Locate the cell with the specified text and output its (x, y) center coordinate. 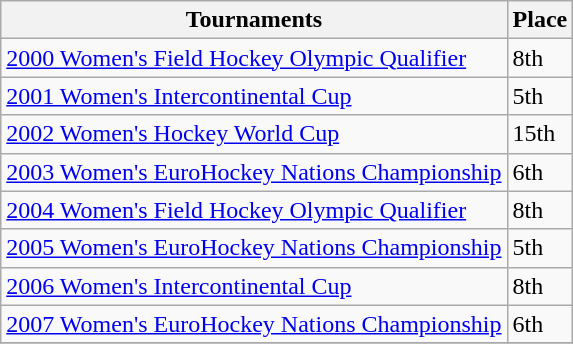
2005 Women's EuroHockey Nations Championship (254, 248)
2000 Women's Field Hockey Olympic Qualifier (254, 58)
2001 Women's Intercontinental Cup (254, 96)
2003 Women's EuroHockey Nations Championship (254, 172)
15th (540, 134)
2006 Women's Intercontinental Cup (254, 286)
Tournaments (254, 20)
2004 Women's Field Hockey Olympic Qualifier (254, 210)
Place (540, 20)
2002 Women's Hockey World Cup (254, 134)
2007 Women's EuroHockey Nations Championship (254, 324)
